Detect which cell encompasses the target text, then output its (x, y) center coordinate. 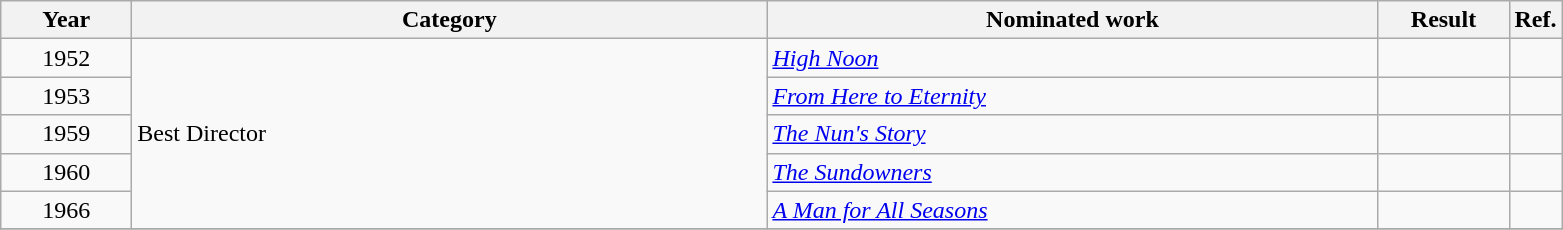
1966 (66, 210)
Category (450, 20)
Result (1444, 20)
1959 (66, 134)
A Man for All Seasons (1072, 210)
The Nun's Story (1072, 134)
The Sundowners (1072, 172)
From Here to Eternity (1072, 96)
Year (66, 20)
1960 (66, 172)
Ref. (1536, 20)
Nominated work (1072, 20)
1953 (66, 96)
1952 (66, 58)
Best Director (450, 134)
High Noon (1072, 58)
